Search for the cell housing the specified text and yield its [x, y] center coordinate. 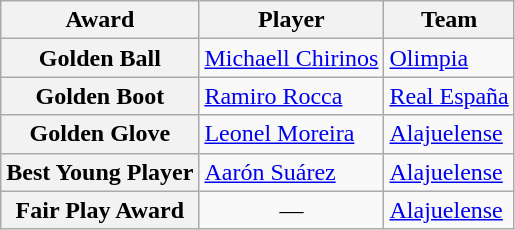
Real España [449, 96]
Award [100, 20]
Team [449, 20]
Michaell Chirinos [292, 58]
Best Young Player [100, 172]
Golden Glove [100, 134]
Aarón Suárez [292, 172]
Olimpia [449, 58]
Fair Play Award [100, 210]
Golden Boot [100, 96]
— [292, 210]
Ramiro Rocca [292, 96]
Leonel Moreira [292, 134]
Golden Ball [100, 58]
Player [292, 20]
